Determine the (X, Y) coordinate at the center of the cell enclosing the given text.  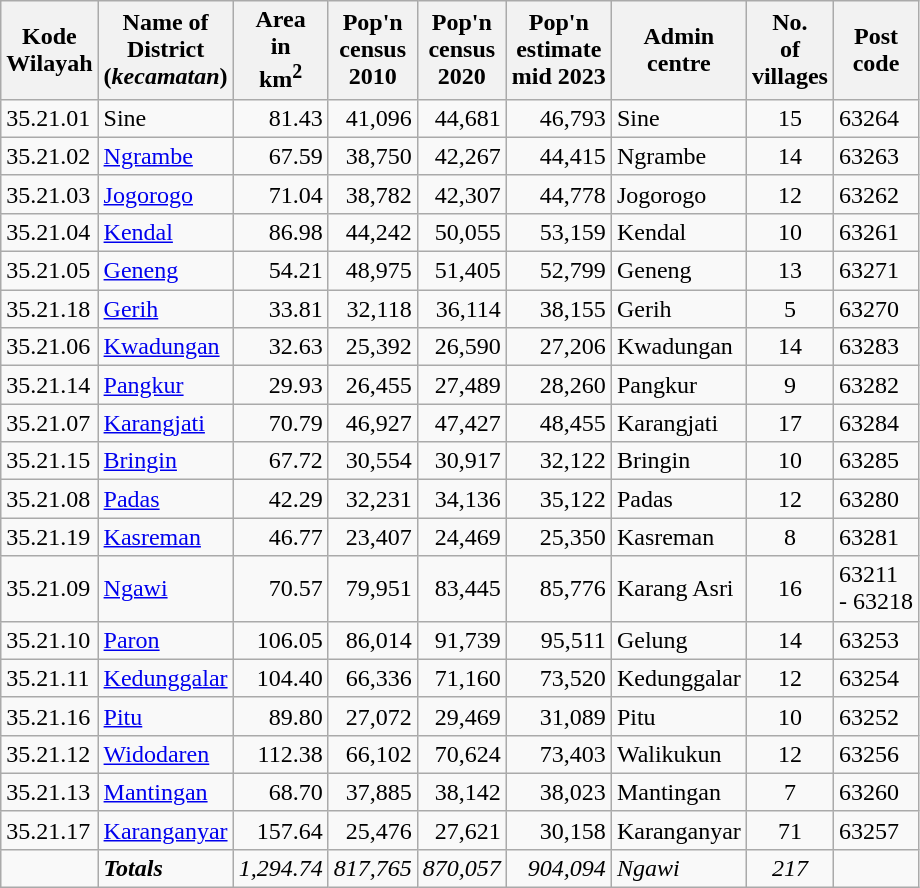
Pop'nestimatemid 2023 (558, 50)
70.57 (280, 588)
32.63 (280, 347)
68.70 (280, 792)
46,927 (372, 423)
25,350 (558, 537)
16 (790, 588)
46.77 (280, 537)
35.21.09 (50, 588)
29.93 (280, 385)
35.21.04 (50, 232)
35.21.05 (50, 271)
35.21.01 (50, 118)
13 (790, 271)
Name ofDistrict(kecamatan) (166, 50)
Kode Wilayah (50, 50)
1,294.74 (280, 868)
Area in km2 (280, 50)
63263 (876, 156)
63261 (876, 232)
Totals (166, 868)
85,776 (558, 588)
29,469 (462, 716)
30,917 (462, 461)
31,089 (558, 716)
35.21.19 (50, 537)
63285 (876, 461)
48,455 (558, 423)
70,624 (462, 754)
63253 (876, 640)
35.21.03 (50, 194)
34,136 (462, 499)
63260 (876, 792)
66,102 (372, 754)
7 (790, 792)
Gelung (678, 640)
73,520 (558, 678)
27,206 (558, 347)
41,096 (372, 118)
63257 (876, 830)
30,158 (558, 830)
35.21.10 (50, 640)
28,260 (558, 385)
63280 (876, 499)
Paron (166, 640)
904,094 (558, 868)
25,476 (372, 830)
217 (790, 868)
67.72 (280, 461)
15 (790, 118)
38,023 (558, 792)
63256 (876, 754)
44,415 (558, 156)
27,072 (372, 716)
63270 (876, 309)
67.59 (280, 156)
35.21.02 (50, 156)
48,975 (372, 271)
37,885 (372, 792)
106.05 (280, 640)
53,159 (558, 232)
63284 (876, 423)
35.21.07 (50, 423)
817,765 (372, 868)
95,511 (558, 640)
79,951 (372, 588)
38,750 (372, 156)
35.21.11 (50, 678)
26,590 (462, 347)
Postcode (876, 50)
63252 (876, 716)
Pop'ncensus2010 (372, 50)
Karang Asri (678, 588)
86.98 (280, 232)
35.21.06 (50, 347)
Widodaren (166, 754)
42,267 (462, 156)
112.38 (280, 754)
No.ofvillages (790, 50)
81.43 (280, 118)
870,057 (462, 868)
35.21.12 (50, 754)
27,489 (462, 385)
Walikukun (678, 754)
35.21.15 (50, 461)
27,621 (462, 830)
83,445 (462, 588)
33.81 (280, 309)
42,307 (462, 194)
8 (790, 537)
Admincentre (678, 50)
52,799 (558, 271)
47,427 (462, 423)
70.79 (280, 423)
42.29 (280, 499)
63254 (876, 678)
63211- 63218 (876, 588)
86,014 (372, 640)
71,160 (462, 678)
66,336 (372, 678)
25,392 (372, 347)
5 (790, 309)
63264 (876, 118)
63281 (876, 537)
73,403 (558, 754)
32,231 (372, 499)
71 (790, 830)
32,122 (558, 461)
44,681 (462, 118)
30,554 (372, 461)
91,739 (462, 640)
38,155 (558, 309)
63271 (876, 271)
38,782 (372, 194)
35,122 (558, 499)
104.40 (280, 678)
23,407 (372, 537)
36,114 (462, 309)
35.21.08 (50, 499)
63262 (876, 194)
38,142 (462, 792)
32,118 (372, 309)
26,455 (372, 385)
35.21.13 (50, 792)
35.21.17 (50, 830)
54.21 (280, 271)
63283 (876, 347)
35.21.18 (50, 309)
44,242 (372, 232)
44,778 (558, 194)
63282 (876, 385)
Pop'ncensus2020 (462, 50)
17 (790, 423)
89.80 (280, 716)
35.21.14 (50, 385)
35.21.16 (50, 716)
71.04 (280, 194)
51,405 (462, 271)
50,055 (462, 232)
24,469 (462, 537)
9 (790, 385)
46,793 (558, 118)
157.64 (280, 830)
